Extract the [X, Y] coordinate from the center of the cell holding the provided text.  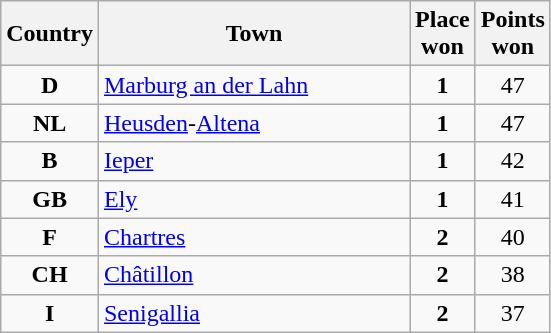
Town [254, 34]
Ely [254, 199]
Points won [512, 34]
40 [512, 237]
37 [512, 313]
GB [50, 199]
B [50, 161]
42 [512, 161]
41 [512, 199]
Senigallia [254, 313]
Chartres [254, 237]
Marburg an der Lahn [254, 85]
Ieper [254, 161]
38 [512, 275]
CH [50, 275]
Place won [443, 34]
Heusden-Altena [254, 123]
Country [50, 34]
Châtillon [254, 275]
D [50, 85]
I [50, 313]
NL [50, 123]
F [50, 237]
